Capture the cell that displays the provided text and extract its (X, Y) central coordinate. 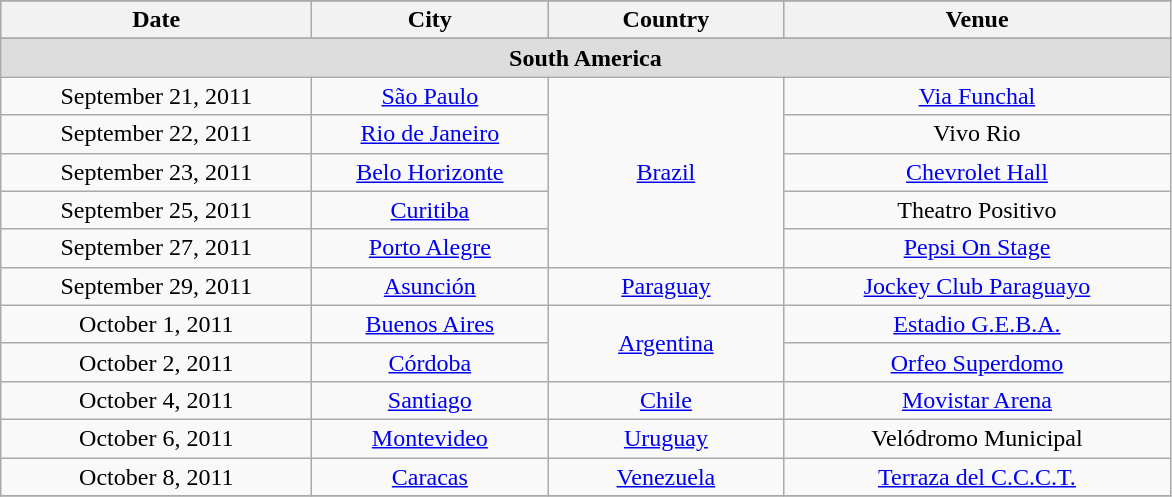
September 27, 2011 (156, 248)
October 1, 2011 (156, 324)
Estadio G.E.B.A. (977, 324)
September 29, 2011 (156, 286)
Santiago (430, 400)
Venue (977, 20)
October 8, 2011 (156, 477)
Jockey Club Paraguayo (977, 286)
Asunción (430, 286)
October 4, 2011 (156, 400)
Orfeo Superdomo (977, 362)
Montevideo (430, 438)
Country (666, 20)
Córdoba (430, 362)
Belo Horizonte (430, 172)
October 2, 2011 (156, 362)
Argentina (666, 343)
Movistar Arena (977, 400)
Uruguay (666, 438)
October 6, 2011 (156, 438)
South America (586, 58)
City (430, 20)
Vivo Rio (977, 134)
September 25, 2011 (156, 210)
Paraguay (666, 286)
September 23, 2011 (156, 172)
Curitiba (430, 210)
Buenos Aires (430, 324)
Caracas (430, 477)
Via Funchal (977, 96)
Velódromo Municipal (977, 438)
Chile (666, 400)
Brazil (666, 172)
Rio de Janeiro (430, 134)
Pepsi On Stage (977, 248)
São Paulo (430, 96)
Venezuela (666, 477)
Date (156, 20)
Terraza del C.C.C.T. (977, 477)
Theatro Positivo (977, 210)
September 21, 2011 (156, 96)
Chevrolet Hall (977, 172)
Porto Alegre (430, 248)
September 22, 2011 (156, 134)
